Locate the cell with the specified text and output its [x, y] center coordinate. 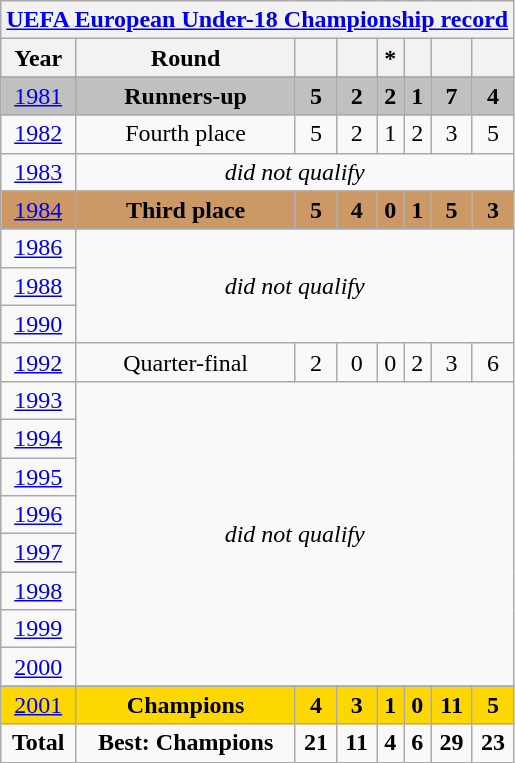
1984 [38, 210]
Round [186, 58]
1982 [38, 134]
* [390, 58]
29 [452, 743]
23 [492, 743]
Third place [186, 210]
Year [38, 58]
1997 [38, 553]
1994 [38, 438]
Runners-up [186, 96]
1993 [38, 400]
Best: Champions [186, 743]
1983 [38, 172]
1996 [38, 515]
1990 [38, 324]
7 [452, 96]
UEFA European Under-18 Championship record [258, 20]
1986 [38, 248]
Champions [186, 705]
Total [38, 743]
1992 [38, 362]
Quarter-final [186, 362]
1988 [38, 286]
1998 [38, 591]
21 [316, 743]
2001 [38, 705]
1981 [38, 96]
2000 [38, 667]
Fourth place [186, 134]
1995 [38, 477]
1999 [38, 629]
